Identify which cell holds the provided text, then report its (x, y) central coordinate. 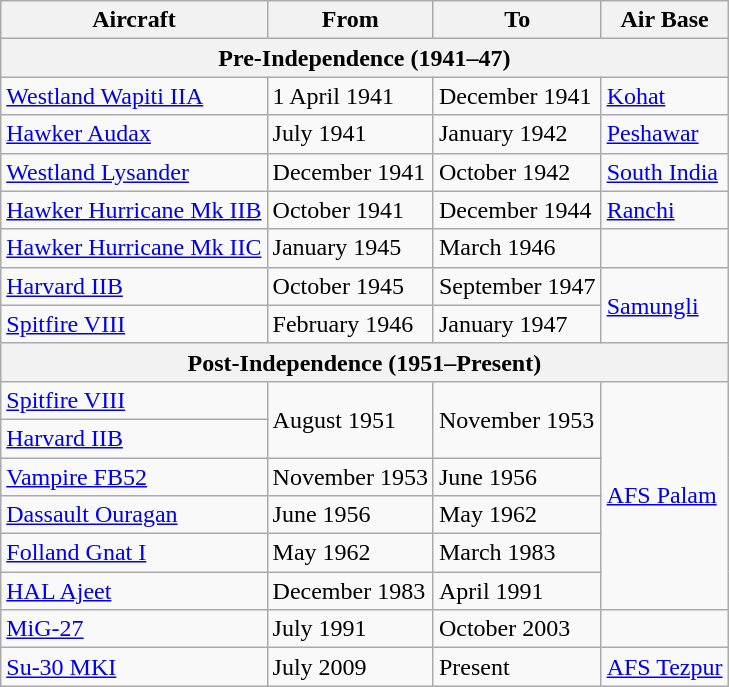
MiG-27 (134, 629)
Dassault Ouragan (134, 515)
To (517, 20)
Westland Wapiti IIA (134, 96)
February 1946 (350, 324)
December 1944 (517, 210)
Westland Lysander (134, 172)
April 1991 (517, 591)
Hawker Hurricane Mk IIB (134, 210)
September 1947 (517, 286)
AFS Tezpur (664, 667)
Pre-Independence (1941–47) (364, 58)
Folland Gnat I (134, 553)
Ranchi (664, 210)
AFS Palam (664, 495)
1 April 1941 (350, 96)
October 1942 (517, 172)
Hawker Hurricane Mk IIC (134, 248)
Present (517, 667)
August 1951 (350, 419)
Kohat (664, 96)
South India (664, 172)
Peshawar (664, 134)
Hawker Audax (134, 134)
Su-30 MKI (134, 667)
July 2009 (350, 667)
October 1941 (350, 210)
March 1946 (517, 248)
July 1941 (350, 134)
Samungli (664, 305)
January 1942 (517, 134)
Air Base (664, 20)
October 1945 (350, 286)
July 1991 (350, 629)
From (350, 20)
Post-Independence (1951–Present) (364, 362)
December 1983 (350, 591)
HAL Ajeet (134, 591)
January 1945 (350, 248)
March 1983 (517, 553)
Vampire FB52 (134, 477)
Aircraft (134, 20)
October 2003 (517, 629)
January 1947 (517, 324)
